For the text-containing cell, return its midpoint in [x, y] coordinate format. 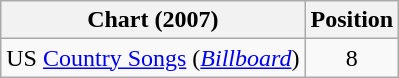
US Country Songs (Billboard) [153, 58]
Position [352, 20]
8 [352, 58]
Chart (2007) [153, 20]
